From the cell containing the given text, extract its center point as (X, Y) coordinate. 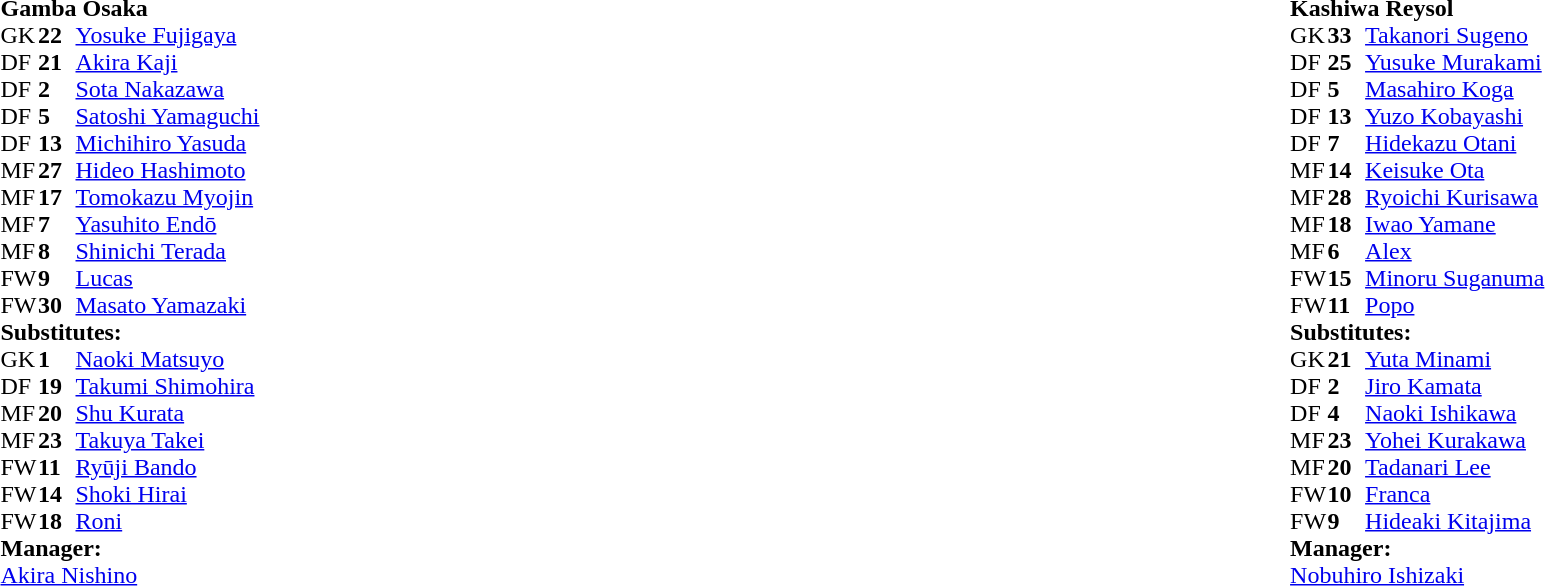
Yusuke Murakami (1454, 62)
Tomokazu Myojin (168, 198)
Yuta Minami (1454, 360)
Yasuhito Endō (168, 224)
Sota Nakazawa (168, 90)
Yohei Kurakawa (1454, 440)
Alex (1454, 252)
Hidekazu Otani (1454, 144)
Jiro Kamata (1454, 386)
Popo (1454, 306)
17 (57, 198)
Iwao Yamane (1454, 224)
30 (57, 306)
Yuzo Kobayashi (1454, 116)
Masato Yamazaki (168, 306)
Hideaki Kitajima (1454, 522)
28 (1347, 198)
Keisuke Ota (1454, 170)
27 (57, 170)
19 (57, 386)
Satoshi Yamaguchi (168, 116)
Hideo Hashimoto (168, 170)
Tadanari Lee (1454, 468)
Naoki Ishikawa (1454, 414)
Ryūji Bando (168, 468)
Shinichi Terada (168, 252)
Franca (1454, 494)
Roni (168, 522)
Yosuke Fujigaya (168, 36)
25 (1347, 62)
Shu Kurata (168, 414)
22 (57, 36)
Lucas (168, 278)
15 (1347, 278)
Naoki Matsuyo (168, 360)
Takuya Takei (168, 440)
Shoki Hirai (168, 494)
10 (1347, 494)
Ryoichi Kurisawa (1454, 198)
Masahiro Koga (1454, 90)
Akira Kaji (168, 62)
8 (57, 252)
Minoru Suganuma (1454, 278)
Takanori Sugeno (1454, 36)
33 (1347, 36)
6 (1347, 252)
1 (57, 360)
4 (1347, 414)
Michihiro Yasuda (168, 144)
Takumi Shimohira (168, 386)
